Determine the (X, Y) coordinate at the center of the cell enclosing the given text.  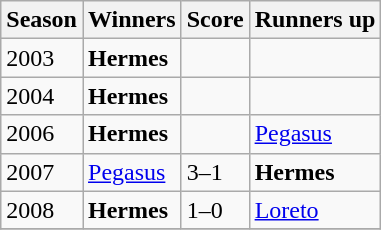
Season (42, 20)
2004 (42, 96)
Runners up (315, 20)
2007 (42, 172)
Loreto (315, 210)
1–0 (215, 210)
2003 (42, 58)
Score (215, 20)
2008 (42, 210)
3–1 (215, 172)
2006 (42, 134)
Winners (132, 20)
